Locate the cell with the specified text and output its [X, Y] center coordinate. 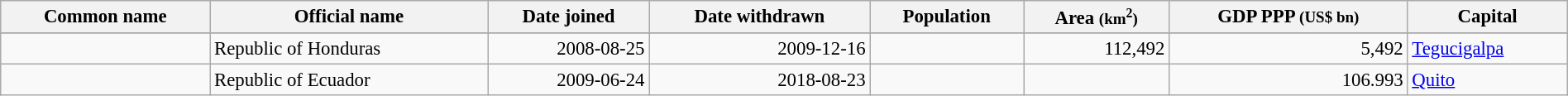
106.993 [1288, 79]
2008-08-25 [569, 49]
Population [947, 17]
2009-12-16 [759, 49]
Date joined [569, 17]
Area (km2) [1097, 17]
Tegucigalpa [1487, 49]
Official name [349, 17]
Date withdrawn [759, 17]
Common name [106, 17]
2009-06-24 [569, 79]
5,492 [1288, 49]
Republic of Honduras [349, 49]
2018-08-23 [759, 79]
Quito [1487, 79]
112,492 [1097, 49]
Republic of Ecuador [349, 79]
GDP PPP (US$ bn) [1288, 17]
Capital [1487, 17]
